Pinpoint the cell where the given text exists, returning its (X, Y) midpoint coordinate. 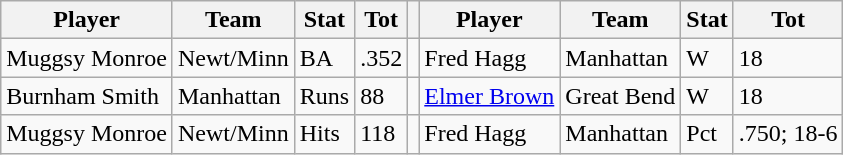
.750; 18-6 (788, 134)
Elmer Brown (490, 96)
Burnham Smith (87, 96)
Pct (707, 134)
Runs (324, 96)
Hits (324, 134)
88 (382, 96)
BA (324, 58)
Great Bend (620, 96)
.352 (382, 58)
118 (382, 134)
